From the cell containing the given text, extract its center point as (x, y) coordinate. 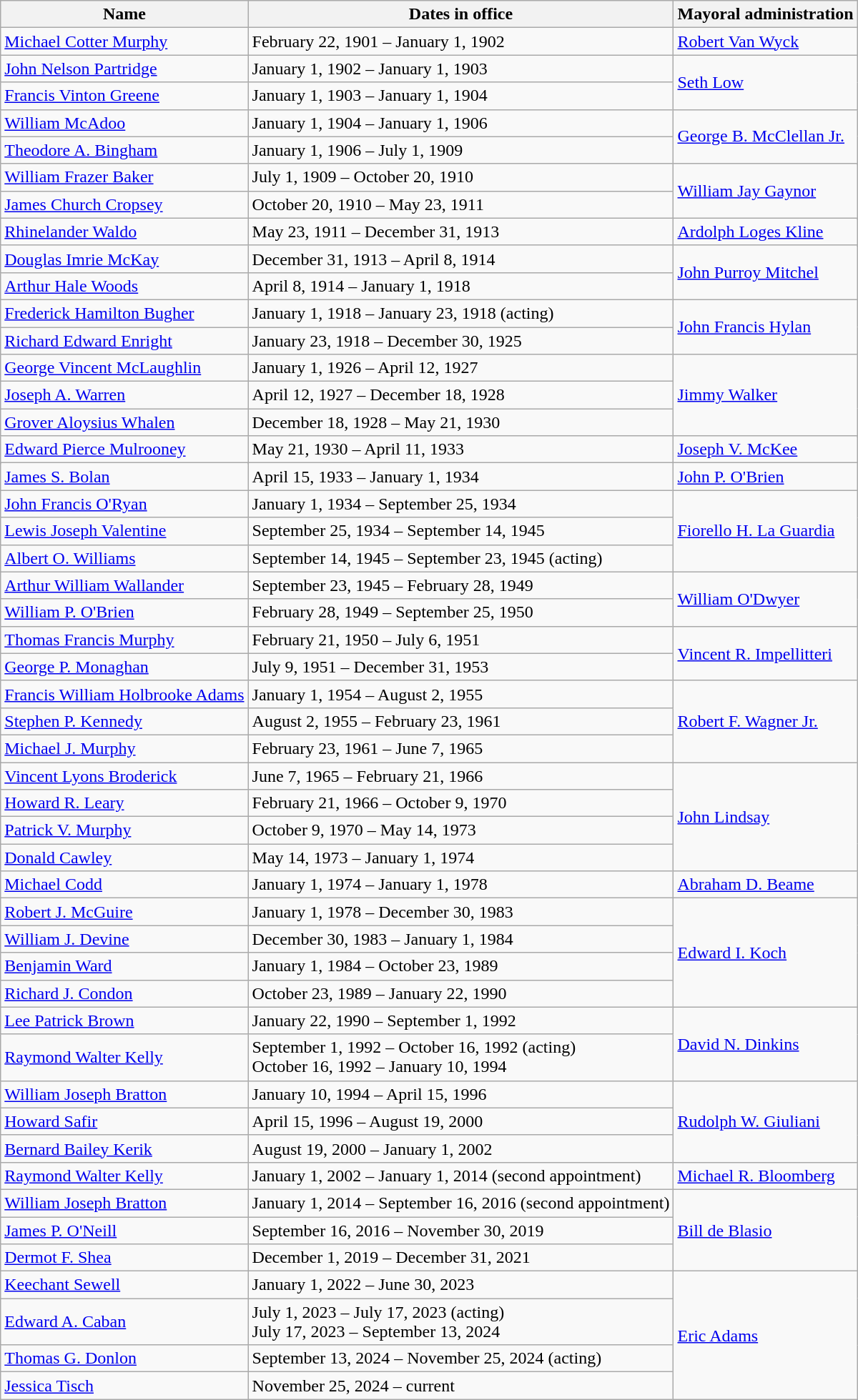
September 23, 1945 – February 28, 1949 (460, 585)
July 9, 1951 – December 31, 1953 (460, 667)
Vincent R. Impellitteri (765, 653)
Benjamin Ward (124, 966)
Vincent Lyons Broderick (124, 775)
September 16, 2016 – November 30, 2019 (460, 1230)
Michael J. Murphy (124, 748)
August 19, 2000 – January 1, 2002 (460, 1148)
Jimmy Walker (765, 395)
January 1, 2014 – September 16, 2016 (second appointment) (460, 1203)
Robert J. McGuire (124, 912)
September 25, 1934 – September 14, 1945 (460, 531)
Seth Low (765, 82)
Francis Vinton Greene (124, 96)
William McAdoo (124, 123)
Richard J. Condon (124, 993)
Keechant Sewell (124, 1285)
John Francis O'Ryan (124, 504)
Dermot F. Shea (124, 1258)
January 1, 1984 – October 23, 1989 (460, 966)
Edward Pierce Mulrooney (124, 450)
May 14, 1973 – January 1, 1974 (460, 858)
John P. O'Brien (765, 477)
Stephen P. Kennedy (124, 721)
Dates in office (460, 14)
January 10, 1994 – April 15, 1996 (460, 1094)
Rhinelander Waldo (124, 232)
Albert O. Williams (124, 558)
April 12, 1927 – December 18, 1928 (460, 395)
January 1, 2002 – January 1, 2014 (second appointment) (460, 1176)
January 1, 1904 – January 1, 1906 (460, 123)
John Lindsay (765, 816)
April 8, 1914 – January 1, 1918 (460, 286)
December 31, 1913 – April 8, 1914 (460, 259)
John Francis Hylan (765, 327)
Thomas Francis Murphy (124, 640)
May 23, 1911 – December 31, 1913 (460, 232)
September 14, 1945 – September 23, 1945 (acting) (460, 558)
William O'Dwyer (765, 599)
Robert F. Wagner Jr. (765, 721)
January 1, 1902 – January 1, 1903 (460, 69)
April 15, 1996 – August 19, 2000 (460, 1121)
Fiorello H. La Guardia (765, 531)
George Vincent McLaughlin (124, 368)
January 1, 1954 – August 2, 1955 (460, 694)
Robert Van Wyck (765, 41)
James S. Bolan (124, 477)
George P. Monaghan (124, 667)
John Nelson Partridge (124, 69)
Edward A. Caban (124, 1322)
William P. O'Brien (124, 612)
February 23, 1961 – June 7, 1965 (460, 748)
Michael R. Bloomberg (765, 1176)
Bill de Blasio (765, 1230)
Name (124, 14)
Jessica Tisch (124, 1386)
February 22, 1901 – January 1, 1902 (460, 41)
Eric Adams (765, 1335)
Edward I. Koch (765, 953)
Bernard Bailey Kerik (124, 1148)
June 7, 1965 – February 21, 1966 (460, 775)
Theodore A. Bingham (124, 150)
Richard Edward Enright (124, 341)
September 1, 1992 – October 16, 1992 (acting)October 16, 1992 – January 10, 1994 (460, 1058)
December 18, 1928 – May 21, 1930 (460, 422)
William Frazer Baker (124, 177)
David N. Dinkins (765, 1043)
November 25, 2024 – current (460, 1386)
January 1, 1934 – September 25, 1934 (460, 504)
December 1, 2019 – December 31, 2021 (460, 1258)
January 1, 1926 – April 12, 1927 (460, 368)
April 15, 1933 – January 1, 1934 (460, 477)
John Purroy Mitchel (765, 272)
October 20, 1910 – May 23, 1911 (460, 204)
Thomas G. Donlon (124, 1359)
Rudolph W. Giuliani (765, 1121)
Mayoral administration (765, 14)
Donald Cawley (124, 858)
September 13, 2024 – November 25, 2024 (acting) (460, 1359)
January 1, 1978 – December 30, 1983 (460, 912)
December 30, 1983 – January 1, 1984 (460, 939)
Howard Safir (124, 1121)
Lee Patrick Brown (124, 1021)
August 2, 1955 – February 23, 1961 (460, 721)
Abraham D. Beame (765, 885)
Lewis Joseph Valentine (124, 531)
Arthur Hale Woods (124, 286)
July 1, 2023 – July 17, 2023 (acting)July 17, 2023 – September 13, 2024 (460, 1322)
Frederick Hamilton Bugher (124, 313)
February 28, 1949 – September 25, 1950 (460, 612)
James Church Cropsey (124, 204)
James P. O'Neill (124, 1230)
Francis William Holbrooke Adams (124, 694)
Joseph A. Warren (124, 395)
Howard R. Leary (124, 803)
July 1, 1909 – October 20, 1910 (460, 177)
William Jay Gaynor (765, 191)
George B. McClellan Jr. (765, 136)
January 1, 1906 – July 1, 1909 (460, 150)
Patrick V. Murphy (124, 830)
William J. Devine (124, 939)
January 22, 1990 – September 1, 1992 (460, 1021)
January 1, 2022 – June 30, 2023 (460, 1285)
Grover Aloysius Whalen (124, 422)
February 21, 1966 – October 9, 1970 (460, 803)
Michael Cotter Murphy (124, 41)
Joseph V. McKee (765, 450)
Michael Codd (124, 885)
January 1, 1918 – January 23, 1918 (acting) (460, 313)
May 21, 1930 – April 11, 1933 (460, 450)
October 23, 1989 – January 22, 1990 (460, 993)
January 23, 1918 – December 30, 1925 (460, 341)
Arthur William Wallander (124, 585)
January 1, 1974 – January 1, 1978 (460, 885)
February 21, 1950 – July 6, 1951 (460, 640)
October 9, 1970 – May 14, 1973 (460, 830)
Douglas Imrie McKay (124, 259)
Ardolph Loges Kline (765, 232)
January 1, 1903 – January 1, 1904 (460, 96)
